Return [x, y] of the center of cell containing provided text 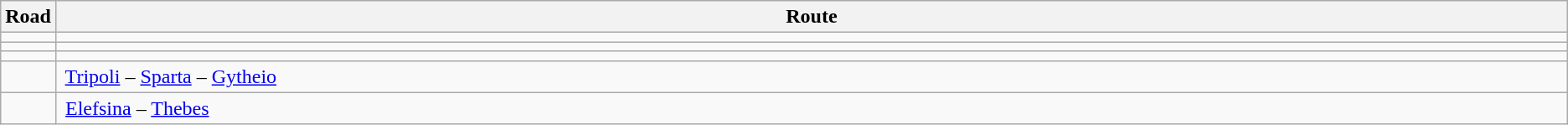
Tripoli – Sparta – Gytheio [811, 76]
Route [811, 17]
Road [28, 17]
Elefsina – Thebes [811, 108]
